Locate the cell with the specified text and output its [x, y] center coordinate. 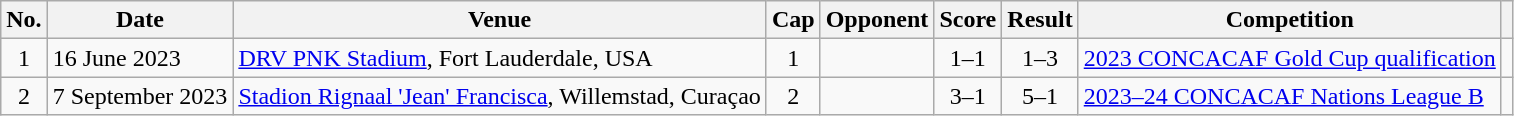
Result [1040, 20]
Stadion Rignaal 'Jean' Francisca, Willemstad, Curaçao [500, 96]
16 June 2023 [140, 58]
Date [140, 20]
5–1 [1040, 96]
No. [24, 20]
1–1 [968, 58]
7 September 2023 [140, 96]
1–3 [1040, 58]
Competition [1290, 20]
2023 CONCACAF Gold Cup qualification [1290, 58]
Cap [793, 20]
2023–24 CONCACAF Nations League B [1290, 96]
Opponent [877, 20]
DRV PNK Stadium, Fort Lauderdale, USA [500, 58]
Venue [500, 20]
Score [968, 20]
3–1 [968, 96]
